Determine the (x, y) coordinate at the center of the cell enclosing the given text.  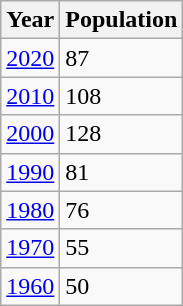
50 (122, 286)
Year (30, 20)
2020 (30, 58)
1960 (30, 286)
87 (122, 58)
81 (122, 172)
1990 (30, 172)
76 (122, 210)
128 (122, 134)
Population (122, 20)
108 (122, 96)
1980 (30, 210)
55 (122, 248)
1970 (30, 248)
2010 (30, 96)
2000 (30, 134)
